Extract the (X, Y) coordinate from the center of the cell holding the provided text.  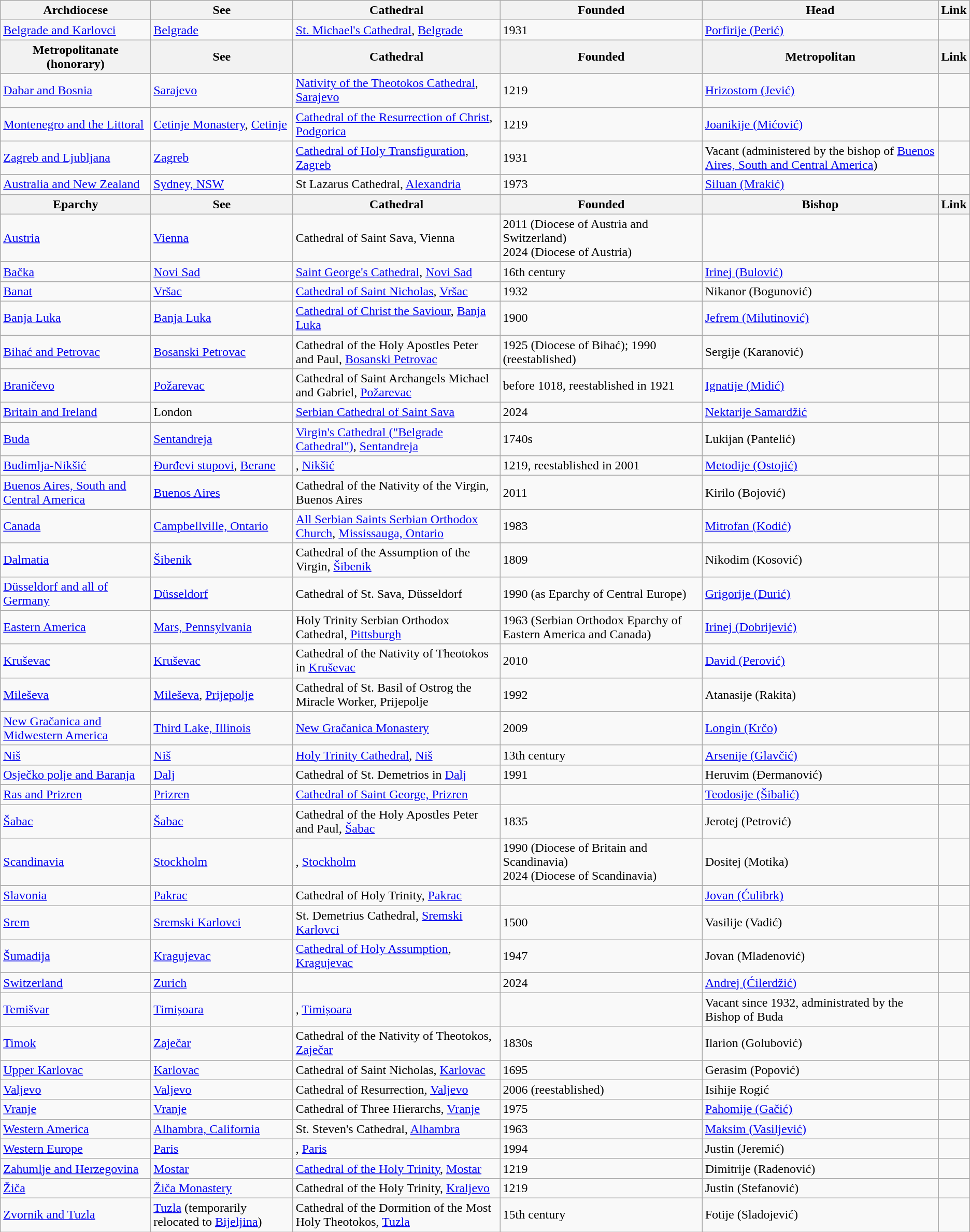
Srem (76, 922)
Nativity of the Theotokos Cathedral, Sarajevo (396, 90)
Montenegro and the Littoral (76, 124)
Bihać and Petrovac (76, 351)
1990 (Diocese of Britain and Scandinavia)2024 (Diocese of Scandinavia) (601, 862)
Irinej (Dobrijević) (820, 627)
Cathedral of St. Sava, Düsseldorf (396, 594)
Düsseldorf (222, 594)
Saint George's Cathedral, Novi Sad (396, 271)
1991 (601, 775)
Kragujevac (222, 956)
Longin (Krčo) (820, 728)
Temišvar (76, 1009)
Nikanor (Bogunović) (820, 291)
Tuzla (temporarily relocated to Bijeljina) (222, 1214)
Cathedral of Saint Archangels Michael and Gabriel, Požarevac (396, 385)
Head (820, 10)
Cathedral of the Assumption of the Virgin, Šibenik (396, 560)
Serbian Cathedral of Saint Sava (396, 412)
Osječko polje and Baranja (76, 775)
Cathedral of the Holy Apostles Peter and Paul, Bosanski Petrovac (396, 351)
Karlovac (222, 1070)
Žiča Monastery (222, 1188)
Fotije (Sladojević) (820, 1214)
Paris (222, 1149)
Slavonia (76, 896)
Belgrade (222, 30)
Belgrade and Karlovci (76, 30)
Joanikije (Mićović) (820, 124)
Vienna (222, 238)
Metropolitanate (honorary) (76, 57)
2011 (601, 492)
Cathedral of the Dormition of the Most Holy Theotokos, Tuzla (396, 1214)
All Serbian Saints Serbian Orthodox Church, Mississauga, Ontario (396, 526)
1947 (601, 956)
Andrej (Ćilerdžić) (820, 983)
Cathedral of the Resurrection of Christ, Podgorica (396, 124)
Virgin's Cathedral ("Belgrade Cathedral"), Sentandreja (396, 439)
Zvornik and Tuzla (76, 1214)
Britain and Ireland (76, 412)
Vacant (administered by the bishop of Buenos Aires, South and Central America) (820, 157)
Cathedral of Resurrection, Valjevo (396, 1090)
London (222, 412)
1835 (601, 821)
Pakrac (222, 896)
Banat (76, 291)
Buenos Aires, South and Central America (76, 492)
Zagreb and Ljubljana (76, 157)
13th century (601, 755)
Timișoara (222, 1009)
Siluan (Mrakić) (820, 184)
Vasilije (Vadić) (820, 922)
Buenos Aires (222, 492)
Cathedral of Saint George, Prizren (396, 794)
Cathedral of Saint Nicholas, Karlovac (396, 1070)
Porfirije (Perić) (820, 30)
Dositej (Motika) (820, 862)
Sergije (Karanović) (820, 351)
Hrizostom (Jević) (820, 90)
1740s (601, 439)
Cathedral of Saint Nicholas, Vršac (396, 291)
Jerotej (Petrović) (820, 821)
Metropolitan (820, 57)
Campbellville, Ontario (222, 526)
Cathedral of the Holy Trinity, Kraljevo (396, 1188)
Justin (Stefanović) (820, 1188)
Pahomije (Gačić) (820, 1109)
1500 (601, 922)
Stockholm (222, 862)
Grigorije (Durić) (820, 594)
Vacant since 1932, administrated by the Bishop of Buda (820, 1009)
1963 (601, 1129)
Jovan (Mladenović) (820, 956)
Justin (Jeremić) (820, 1149)
Kirilo (Bojović) (820, 492)
2011 (Diocese of Austria and Switzerland)2024 (Diocese of Austria) (601, 238)
2010 (601, 661)
Bačka (76, 271)
Bishop (820, 204)
Cathedral of the Nativity of Theotokos in Kruševac (396, 661)
Cetinje Monastery, Cetinje (222, 124)
Isihije Rogić (820, 1090)
Bosanski Petrovac (222, 351)
Sremski Karlovci (222, 922)
Metodije (Ostojić) (820, 466)
New Gračanica and Midwestern America (76, 728)
Nikodim (Kosović) (820, 560)
Cathedral of Three Hierarchs, Vranje (396, 1109)
1900 (601, 318)
Holy Trinity Cathedral, Niš (396, 755)
Upper Karlovac (76, 1070)
1963 (Serbian Orthodox Eparchy of Eastern America and Canada) (601, 627)
1932 (601, 291)
Cathedral of the Nativity of Theotokos, Zaječar (396, 1043)
Vršac (222, 291)
Nektarije Samardžić (820, 412)
, Stockholm (396, 862)
Teodosije (Šibalić) (820, 794)
1990 (as Eparchy of Central Europe) (601, 594)
Đurđevi stupovi, Berane (222, 466)
16th century (601, 271)
1973 (601, 184)
Šibenik (222, 560)
Šumadija (76, 956)
1809 (601, 560)
Dalj (222, 775)
1975 (601, 1109)
Düsseldorf and all of Germany (76, 594)
Ras and Prizren (76, 794)
1994 (601, 1149)
Dalmatia (76, 560)
Cathedral of Holy Trinity, Pakrac (396, 896)
Sentandreja (222, 439)
Mileševa (76, 694)
Cathedral of Christ the Saviour, Banja Luka (396, 318)
Archdiocese (76, 10)
David (Perović) (820, 661)
Mitrofan (Kodić) (820, 526)
Maksim (Vasiljević) (820, 1129)
Zagreb (222, 157)
Zaječar (222, 1043)
Cathedral of Holy Transfiguration, Zagreb (396, 157)
Cathedral of St. Demetrios in Dalj (396, 775)
15th century (601, 1214)
1983 (601, 526)
, Nikšić (396, 466)
Cathedral of Holy Assumption, Kragujevac (396, 956)
St. Demetrius Cathedral, Sremski Karlovci (396, 922)
Eparchy (76, 204)
Zahumlje and Herzegovina (76, 1168)
Heruvim (Đermanović) (820, 775)
Cathedral of the Holy Apostles Peter and Paul, Šabac (396, 821)
Austria (76, 238)
Gerasim (Popović) (820, 1070)
Novi Sad (222, 271)
Irinej (Bulović) (820, 271)
Mostar (222, 1168)
Alhambra, California (222, 1129)
1925 (Diocese of Bihać); 1990 (reestablished) (601, 351)
1992 (601, 694)
St. Michael's Cathedral, Belgrade (396, 30)
Dabar and Bosnia (76, 90)
Ilarion (Golubović) (820, 1043)
Cathedral of the Nativity of the Virgin, Buenos Aires (396, 492)
Switzerland (76, 983)
Canada (76, 526)
1219, reestablished in 2001 (601, 466)
Eastern America (76, 627)
Arsenije (Glavčić) (820, 755)
before 1018, reestablished in 1921 (601, 385)
Zurich (222, 983)
Cathedral of Saint Sava, Vienna (396, 238)
Jefrem (Milutinović) (820, 318)
, Paris (396, 1149)
Holy Trinity Serbian Orthodox Cathedral, Pittsburgh (396, 627)
Jovan (Ćulibrk) (820, 896)
New Gračanica Monastery (396, 728)
Cathedral of the Holy Trinity, Mostar (396, 1168)
2009 (601, 728)
Budimlja-Nikšić (76, 466)
1695 (601, 1070)
Lukijan (Pantelić) (820, 439)
Ignatije (Midić) (820, 385)
Scandinavia (76, 862)
Dimitrije (Rađenović) (820, 1168)
Mars, Pennsylvania (222, 627)
, Timișoara (396, 1009)
Australia and New Zealand (76, 184)
St Lazarus Cathedral, Alexandria (396, 184)
Western Europe (76, 1149)
Third Lake, Illinois (222, 728)
Buda (76, 439)
Sarajevo (222, 90)
Žiča (76, 1188)
Sydney, NSW (222, 184)
Atanasije (Rakita) (820, 694)
Timok (76, 1043)
2006 (reestablished) (601, 1090)
Prizren (222, 794)
Cathedral of St. Basil of Ostrog the Miracle Worker, Prijepolje (396, 694)
Požarevac (222, 385)
Mileševa, Prijepolje (222, 694)
Western America (76, 1129)
Braničevo (76, 385)
1830s (601, 1043)
St. Steven's Cathedral, Alhambra (396, 1129)
